Detect which cell encompasses the target text, then output its [X, Y] center coordinate. 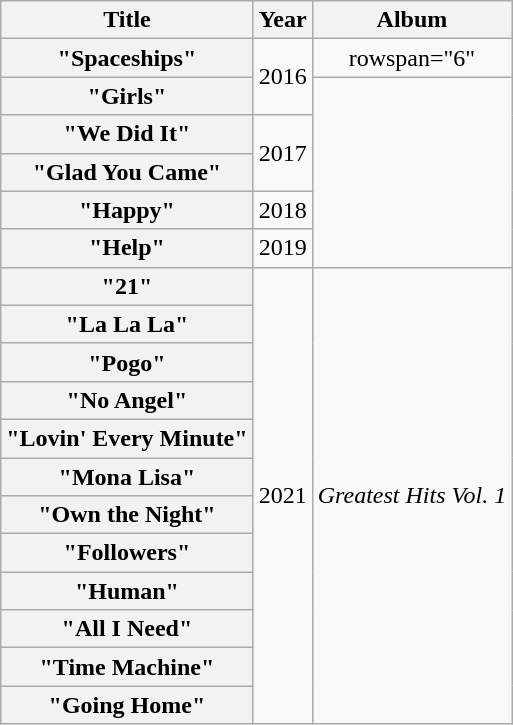
rowspan="6" [412, 58]
Title [127, 20]
"Happy" [127, 210]
"All I Need" [127, 629]
"Human" [127, 591]
"Help" [127, 248]
"Pogo" [127, 362]
Year [282, 20]
Greatest Hits Vol. 1 [412, 496]
"No Angel" [127, 400]
"We Did It" [127, 134]
"Lovin' Every Minute" [127, 438]
2016 [282, 77]
"Own the Night" [127, 515]
"Spaceships" [127, 58]
"Time Machine" [127, 667]
"Glad You Came" [127, 172]
"21" [127, 286]
2017 [282, 153]
2018 [282, 210]
"Mona Lisa" [127, 477]
"Girls" [127, 96]
"Followers" [127, 553]
"Going Home" [127, 705]
2019 [282, 248]
2021 [282, 496]
"La La La" [127, 324]
Album [412, 20]
